Capture the cell that displays the provided text and extract its (X, Y) central coordinate. 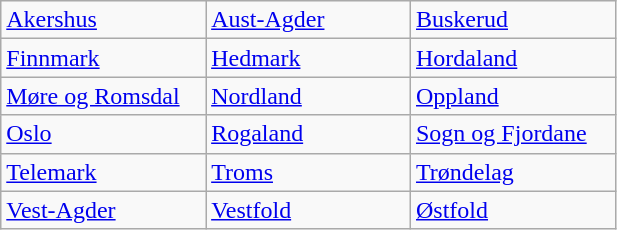
Vest-Agder (104, 210)
Rogaland (308, 134)
Buskerud (512, 20)
Sogn og Fjordane (512, 134)
Troms (308, 172)
Møre og Romsdal (104, 96)
Finnmark (104, 58)
Hordaland (512, 58)
Akershus (104, 20)
Nordland (308, 96)
Trøndelag (512, 172)
Hedmark (308, 58)
Aust-Agder (308, 20)
Telemark (104, 172)
Oppland (512, 96)
Vestfold (308, 210)
Oslo (104, 134)
Østfold (512, 210)
